Search for the cell housing the specified text and yield its (x, y) center coordinate. 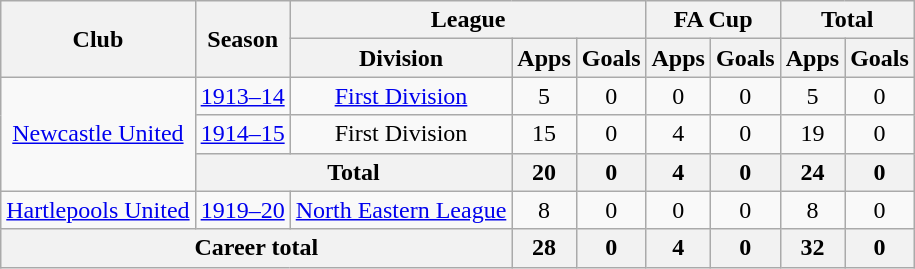
1919–20 (242, 210)
19 (812, 134)
Season (242, 39)
Career total (256, 248)
League (468, 20)
20 (544, 172)
15 (544, 134)
Division (401, 58)
Club (98, 39)
32 (812, 248)
Hartlepools United (98, 210)
24 (812, 172)
North Eastern League (401, 210)
1913–14 (242, 96)
28 (544, 248)
1914–15 (242, 134)
Newcastle United (98, 134)
FA Cup (713, 20)
